Return (x, y) of the center of cell containing provided text 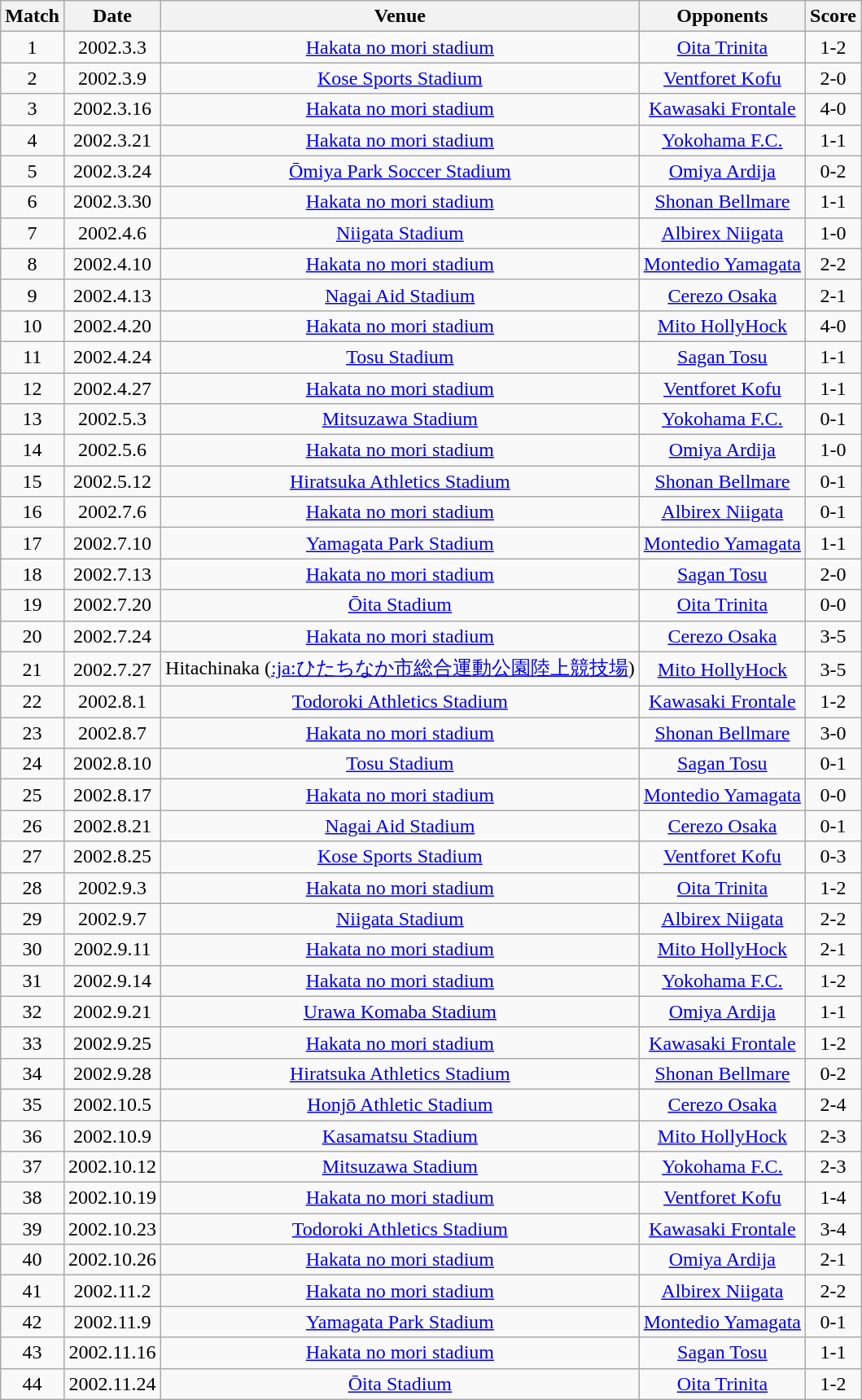
17 (33, 543)
38 (33, 1198)
27 (33, 857)
12 (33, 388)
31 (33, 981)
35 (33, 1104)
2002.8.25 (112, 857)
2002.3.30 (112, 202)
25 (33, 795)
3-0 (834, 733)
2002.10.23 (112, 1229)
Kasamatsu Stadium (400, 1136)
16 (33, 512)
2002.9.28 (112, 1073)
22 (33, 702)
Date (112, 16)
2002.4.6 (112, 233)
2002.11.24 (112, 1384)
2 (33, 78)
2002.9.14 (112, 981)
36 (33, 1136)
2002.4.27 (112, 388)
Score (834, 16)
21 (33, 669)
2002.9.11 (112, 950)
2002.7.24 (112, 636)
Opponents (722, 16)
15 (33, 481)
1 (33, 47)
42 (33, 1322)
2002.7.13 (112, 574)
2002.11.16 (112, 1353)
3 (33, 109)
2002.7.27 (112, 669)
2002.3.21 (112, 140)
33 (33, 1042)
2002.3.9 (112, 78)
5 (33, 171)
2002.5.3 (112, 419)
1-4 (834, 1198)
2002.8.21 (112, 826)
19 (33, 605)
9 (33, 295)
2002.4.24 (112, 357)
29 (33, 919)
6 (33, 202)
2002.10.19 (112, 1198)
2002.10.5 (112, 1104)
14 (33, 450)
37 (33, 1167)
23 (33, 733)
2002.9.21 (112, 1012)
2002.10.9 (112, 1136)
2002.3.24 (112, 171)
2002.9.25 (112, 1042)
41 (33, 1291)
32 (33, 1012)
10 (33, 326)
2-4 (834, 1104)
2002.11.9 (112, 1322)
39 (33, 1229)
2002.5.6 (112, 450)
2002.7.10 (112, 543)
Urawa Komaba Stadium (400, 1012)
11 (33, 357)
43 (33, 1353)
2002.7.6 (112, 512)
30 (33, 950)
Venue (400, 16)
2002.8.7 (112, 733)
44 (33, 1384)
2002.4.13 (112, 295)
13 (33, 419)
0-3 (834, 857)
2002.7.20 (112, 605)
34 (33, 1073)
2002.3.16 (112, 109)
18 (33, 574)
20 (33, 636)
2002.8.17 (112, 795)
Honjō Athletic Stadium (400, 1104)
2002.9.7 (112, 919)
4 (33, 140)
2002.3.3 (112, 47)
2002.10.26 (112, 1260)
2002.4.20 (112, 326)
2002.4.10 (112, 264)
24 (33, 764)
3-4 (834, 1229)
Ōmiya Park Soccer Stadium (400, 171)
28 (33, 888)
8 (33, 264)
2002.9.3 (112, 888)
2002.8.1 (112, 702)
Match (33, 16)
26 (33, 826)
2002.5.12 (112, 481)
40 (33, 1260)
2002.11.2 (112, 1291)
2002.8.10 (112, 764)
7 (33, 233)
Hitachinaka (:ja:ひたちなか市総合運動公園陸上競技場) (400, 669)
2002.10.12 (112, 1167)
